Provide the (x, y) coordinate of the cell's center where the given text is located.  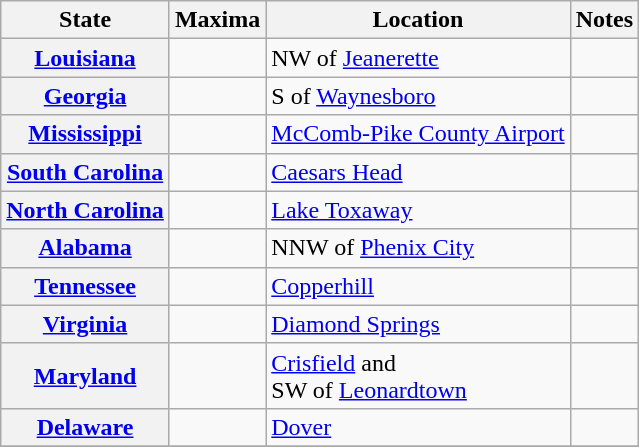
Notes (604, 20)
Georgia (86, 96)
North Carolina (86, 210)
Delaware (86, 427)
NW of Jeanerette (418, 58)
NNW of Phenix City (418, 248)
Maryland (86, 376)
Dover (418, 427)
Caesars Head (418, 172)
Location (418, 20)
Alabama (86, 248)
State (86, 20)
Copperhill (418, 286)
Maxima (217, 20)
Mississippi (86, 134)
S of Waynesboro (418, 96)
Tennessee (86, 286)
Crisfield andSW of Leonardtown (418, 376)
South Carolina (86, 172)
Lake Toxaway (418, 210)
McComb-Pike County Airport (418, 134)
Diamond Springs (418, 324)
Virginia (86, 324)
Louisiana (86, 58)
